Find where the given text appears and provide that cell's center as [X, Y] coordinate. 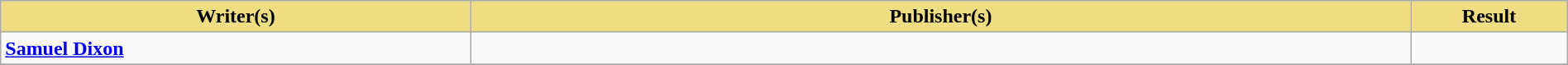
Result [1489, 17]
Writer(s) [236, 17]
Publisher(s) [941, 17]
Samuel Dixon [236, 48]
